Return (X, Y) of the center of cell containing provided text 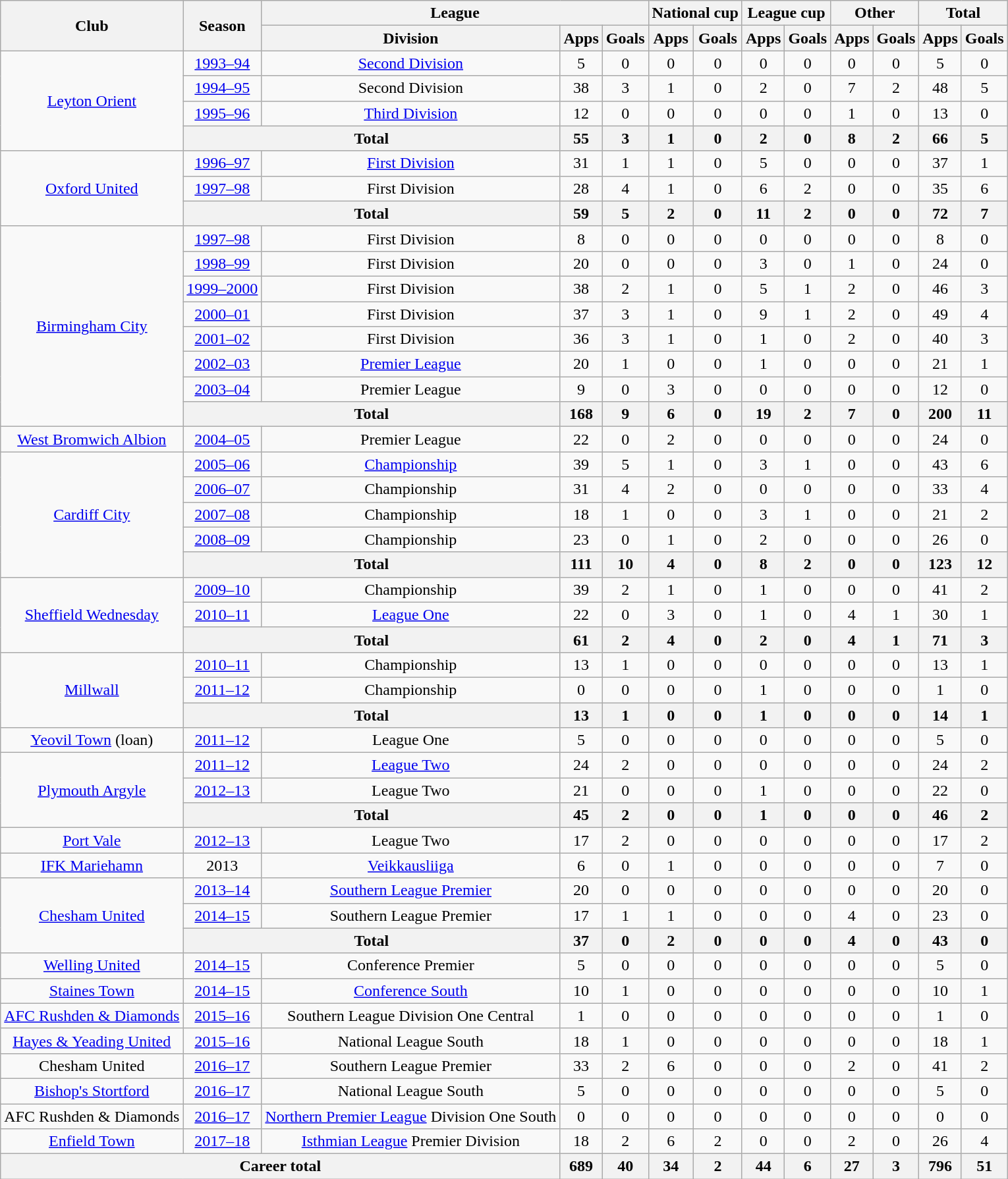
28 (581, 188)
Staines Town (92, 991)
Bishop's Stortford (92, 1091)
14 (940, 715)
Veikkausliiga (411, 865)
Career total (281, 1166)
45 (581, 815)
Isthmian League Premier Division (411, 1141)
Club (92, 26)
National cup (695, 13)
Enfield Town (92, 1141)
2013–14 (223, 891)
Leyton Orient (92, 101)
66 (940, 138)
Hayes & Yeading United (92, 1041)
2007–08 (223, 514)
2017–18 (223, 1141)
35 (940, 188)
2002–03 (223, 364)
19 (763, 414)
2004–05 (223, 439)
Northern Premier League Division One South (411, 1116)
Port Vale (92, 840)
Conference Premier (411, 966)
2005–06 (223, 464)
1999–2000 (223, 288)
61 (581, 640)
2008–09 (223, 539)
2003–04 (223, 389)
Other (875, 13)
Conference South (411, 991)
1994–95 (223, 88)
2006–07 (223, 489)
44 (763, 1166)
2009–10 (223, 589)
111 (581, 564)
League cup (786, 13)
Division (411, 38)
Season (223, 26)
34 (671, 1166)
49 (940, 314)
2000–01 (223, 314)
Welling United (92, 966)
36 (581, 339)
689 (581, 1166)
Cardiff City (92, 514)
West Bromwich Albion (92, 439)
1998–99 (223, 263)
1993–94 (223, 63)
Millwall (92, 690)
Birmingham City (92, 326)
796 (940, 1166)
IFK Mariehamn (92, 865)
Oxford United (92, 188)
1995–96 (223, 113)
71 (940, 640)
200 (940, 414)
48 (940, 88)
2001–02 (223, 339)
51 (984, 1166)
123 (940, 564)
30 (940, 615)
72 (940, 213)
Sheffield Wednesday (92, 615)
168 (581, 414)
1996–97 (223, 163)
League (455, 13)
Yeovil Town (loan) (92, 740)
55 (581, 138)
27 (852, 1166)
Plymouth Argyle (92, 790)
2013 (223, 865)
Third Division (411, 113)
59 (581, 213)
Southern League Division One Central (411, 1016)
